From the cell containing the given text, extract its center point as (x, y) coordinate. 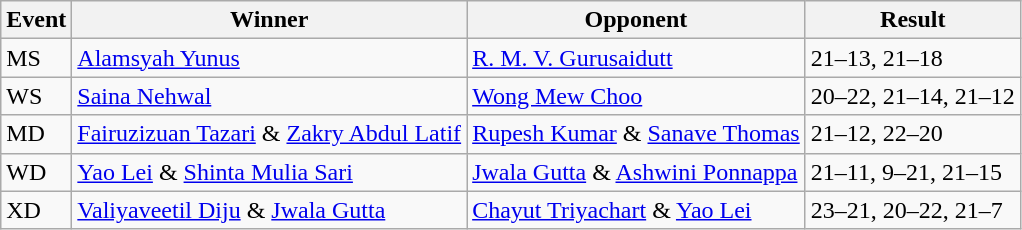
Result (912, 20)
Saina Nehwal (270, 96)
Alamsyah Yunus (270, 58)
Chayut Triyachart & Yao Lei (636, 210)
Wong Mew Choo (636, 96)
MD (36, 134)
Winner (270, 20)
23–21, 20–22, 21–7 (912, 210)
Opponent (636, 20)
Jwala Gutta & Ashwini Ponnappa (636, 172)
Fairuzizuan Tazari & Zakry Abdul Latif (270, 134)
XD (36, 210)
R. M. V. Gurusaidutt (636, 58)
21–11, 9–21, 21–15 (912, 172)
21–13, 21–18 (912, 58)
Rupesh Kumar & Sanave Thomas (636, 134)
Event (36, 20)
Valiyaveetil Diju & Jwala Gutta (270, 210)
WD (36, 172)
20–22, 21–14, 21–12 (912, 96)
Yao Lei & Shinta Mulia Sari (270, 172)
MS (36, 58)
WS (36, 96)
21–12, 22–20 (912, 134)
